Capture the cell that displays the provided text and extract its (x, y) central coordinate. 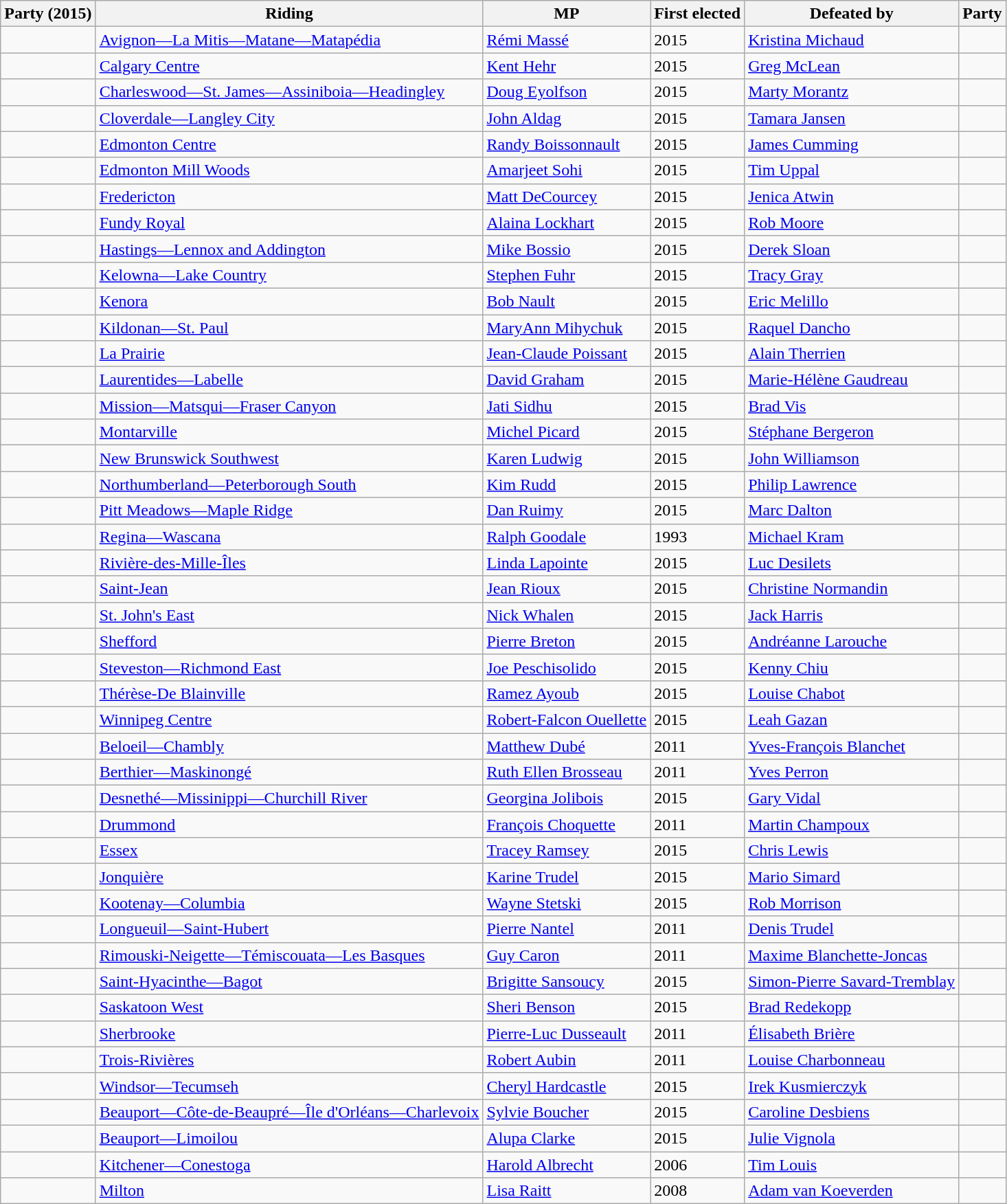
Adam van Koeverden (852, 1191)
Avignon—La Mitis—Matane—Matapédia (289, 40)
Mission—Matsqui—Fraser Canyon (289, 406)
James Cumming (852, 144)
Saint-Hyacinthe—Bagot (289, 981)
Yves Perron (852, 772)
Matthew Dubé (567, 746)
Essex (289, 851)
Steveston—Richmond East (289, 667)
Denis Trudel (852, 929)
Luc Desilets (852, 563)
Cloverdale—Langley City (289, 118)
1993 (698, 537)
St. John's East (289, 615)
Defeated by (852, 14)
Philip Lawrence (852, 484)
Ramez Ayoub (567, 693)
Thérèse-De Blainville (289, 693)
Ruth Ellen Brosseau (567, 772)
Randy Boissonnault (567, 144)
Drummond (289, 825)
Kildonan—St. Paul (289, 328)
Cheryl Hardcastle (567, 1086)
Tamara Jansen (852, 118)
La Prairie (289, 354)
Laurentides—Labelle (289, 380)
Stephen Fuhr (567, 275)
Wayne Stetski (567, 903)
Rob Moore (852, 223)
Party (982, 14)
Élisabeth Brière (852, 1034)
Kenora (289, 301)
Montarville (289, 432)
François Choquette (567, 825)
2006 (698, 1165)
MaryAnn Mihychuk (567, 328)
Charleswood—St. James—Assiniboia—Headingley (289, 92)
Pierre Nantel (567, 929)
Irek Kusmierczyk (852, 1086)
Karen Ludwig (567, 458)
Michael Kram (852, 537)
Calgary Centre (289, 66)
Nick Whalen (567, 615)
Alupa Clarke (567, 1138)
Jean-Claude Poissant (567, 354)
Rimouski-Neigette—Témiscouata—Les Basques (289, 955)
Fundy Royal (289, 223)
Edmonton Mill Woods (289, 170)
Lisa Raitt (567, 1191)
Pierre-Luc Dusseault (567, 1034)
John Williamson (852, 458)
Milton (289, 1191)
Kim Rudd (567, 484)
Doug Eyolfson (567, 92)
Dan Ruimy (567, 511)
Beauport—Limoilou (289, 1138)
Alain Therrien (852, 354)
Marie-Hélène Gaudreau (852, 380)
Tracy Gray (852, 275)
Brad Vis (852, 406)
Regina—Wascana (289, 537)
Kootenay—Columbia (289, 903)
John Aldag (567, 118)
First elected (698, 14)
Kent Hehr (567, 66)
Linda Lapointe (567, 563)
2008 (698, 1191)
Berthier—Maskinongé (289, 772)
Sheri Benson (567, 1007)
Rémi Massé (567, 40)
Kelowna—Lake Country (289, 275)
Brigitte Sansoucy (567, 981)
Edmonton Centre (289, 144)
Robert-Falcon Ouellette (567, 720)
Longueuil—Saint-Hubert (289, 929)
Jack Harris (852, 615)
Louise Chabot (852, 693)
Hastings—Lennox and Addington (289, 249)
Party (2015) (48, 14)
Rob Morrison (852, 903)
Harold Albrecht (567, 1165)
Winnipeg Centre (289, 720)
Sylvie Boucher (567, 1112)
Marc Dalton (852, 511)
Jati Sidhu (567, 406)
Christine Normandin (852, 589)
Shefford (289, 641)
Jenica Atwin (852, 197)
Caroline Desbiens (852, 1112)
Chris Lewis (852, 851)
Saint-Jean (289, 589)
Riding (289, 14)
Marty Morantz (852, 92)
Leah Gazan (852, 720)
Rivière-des-Mille-Îles (289, 563)
Joe Peschisolido (567, 667)
Stéphane Bergeron (852, 432)
Tim Louis (852, 1165)
Eric Melillo (852, 301)
Robert Aubin (567, 1060)
Tracey Ramsey (567, 851)
Tim Uppal (852, 170)
Beauport—Côte-de-Beaupré—Île d'Orléans—Charlevoix (289, 1112)
Yves-François Blanchet (852, 746)
Pierre Breton (567, 641)
Mario Simard (852, 877)
Maxime Blanchette-Joncas (852, 955)
MP (567, 14)
Ralph Goodale (567, 537)
Kitchener—Conestoga (289, 1165)
Michel Picard (567, 432)
Louise Charbonneau (852, 1060)
Northumberland—Peterborough South (289, 484)
Guy Caron (567, 955)
Windsor—Tecumseh (289, 1086)
Bob Nault (567, 301)
Greg McLean (852, 66)
Martin Champoux (852, 825)
Simon-Pierre Savard-Tremblay (852, 981)
Saskatoon West (289, 1007)
Amarjeet Sohi (567, 170)
Trois-Rivières (289, 1060)
Andréanne Larouche (852, 641)
New Brunswick Southwest (289, 458)
Julie Vignola (852, 1138)
Pitt Meadows—Maple Ridge (289, 511)
Desnethé—Missinippi—Churchill River (289, 799)
Derek Sloan (852, 249)
Brad Redekopp (852, 1007)
Mike Bossio (567, 249)
Jonquière (289, 877)
Georgina Jolibois (567, 799)
Jean Rioux (567, 589)
Beloeil—Chambly (289, 746)
Kristina Michaud (852, 40)
Karine Trudel (567, 877)
Gary Vidal (852, 799)
Matt DeCourcey (567, 197)
Fredericton (289, 197)
Alaina Lockhart (567, 223)
David Graham (567, 380)
Sherbrooke (289, 1034)
Kenny Chiu (852, 667)
Raquel Dancho (852, 328)
